From the cell containing the given text, extract its center point as [X, Y] coordinate. 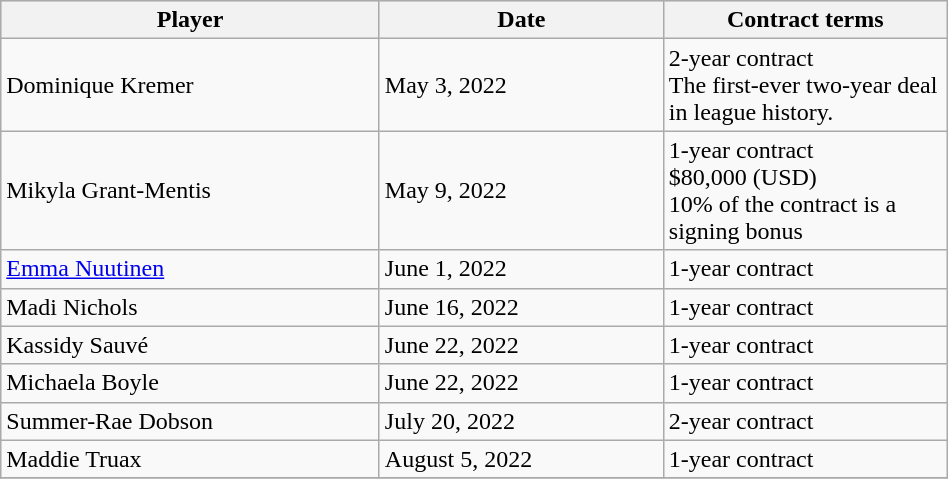
Madi Nichols [190, 307]
Date [521, 20]
Player [190, 20]
May 3, 2022 [521, 85]
July 20, 2022 [521, 421]
August 5, 2022 [521, 459]
Kassidy Sauvé [190, 345]
2-year contract [805, 421]
May 9, 2022 [521, 190]
Emma Nuutinen [190, 269]
Summer-Rae Dobson [190, 421]
Michaela Boyle [190, 383]
Dominique Kremer [190, 85]
June 16, 2022 [521, 307]
Mikyla Grant-Mentis [190, 190]
1-year contract$80,000 (USD)10% of the contract is a signing bonus [805, 190]
2-year contractThe first-ever two-year deal in league history. [805, 85]
June 1, 2022 [521, 269]
Contract terms [805, 20]
Maddie Truax [190, 459]
